Identify which cell holds the provided text, then report its [x, y] central coordinate. 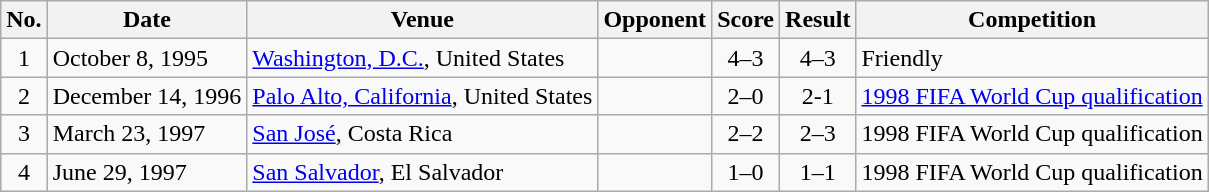
Result [818, 20]
Competition [1032, 20]
Venue [422, 20]
3 [24, 134]
March 23, 1997 [147, 134]
June 29, 1997 [147, 172]
Date [147, 20]
Opponent [655, 20]
San José, Costa Rica [422, 134]
2 [24, 96]
October 8, 1995 [147, 58]
Palo Alto, California, United States [422, 96]
4 [24, 172]
2–0 [746, 96]
1–1 [818, 172]
San Salvador, El Salvador [422, 172]
Washington, D.C., United States [422, 58]
1–0 [746, 172]
2–2 [746, 134]
1 [24, 58]
Score [746, 20]
2-1 [818, 96]
Friendly [1032, 58]
December 14, 1996 [147, 96]
No. [24, 20]
2–3 [818, 134]
